Output the (x, y) coordinate of the center of the cell containing the given text.  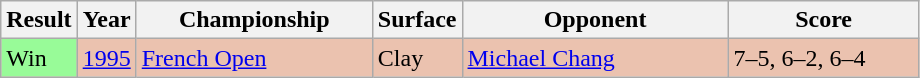
Michael Chang (595, 58)
Win (39, 58)
Year (106, 20)
French Open (254, 58)
Championship (254, 20)
1995 (106, 58)
Surface (417, 20)
Opponent (595, 20)
Result (39, 20)
Clay (417, 58)
Score (824, 20)
7–5, 6–2, 6–4 (824, 58)
